Detect which cell encompasses the target text, then output its [X, Y] center coordinate. 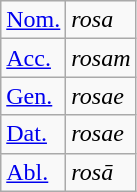
rosam [101, 58]
Nom. [34, 20]
Acc. [34, 58]
Gen. [34, 96]
Abl. [34, 172]
rosa [101, 20]
rosā [101, 172]
Dat. [34, 134]
